Return the (x, y) coordinate for the center point of the cell that contains the specified text.  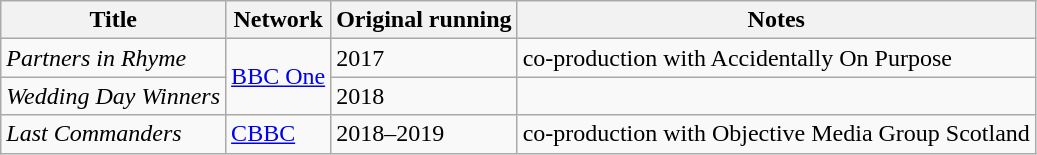
Notes (776, 20)
co-production with Accidentally On Purpose (776, 58)
2017 (424, 58)
Title (114, 20)
CBBC (278, 134)
BBC One (278, 77)
Partners in Rhyme (114, 58)
Last Commanders (114, 134)
Original running (424, 20)
Wedding Day Winners (114, 96)
co-production with Objective Media Group Scotland (776, 134)
Network (278, 20)
2018 (424, 96)
2018–2019 (424, 134)
